Locate the cell with the specified text and output its [x, y] center coordinate. 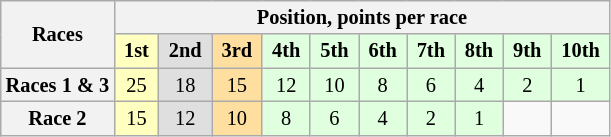
5th [334, 51]
9th [527, 51]
10th [580, 51]
18 [186, 85]
Races [58, 34]
Position, points per race [362, 17]
2nd [186, 51]
7th [431, 51]
Races 1 & 3 [58, 85]
3rd [237, 51]
Race 2 [58, 118]
4th [286, 51]
6th [382, 51]
25 [136, 85]
1st [136, 51]
8th [479, 51]
